Find where the given text appears and provide that cell's center as (X, Y) coordinate. 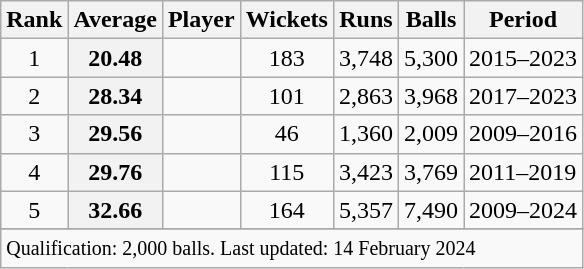
1 (34, 58)
3,968 (430, 96)
28.34 (116, 96)
5,357 (366, 210)
Runs (366, 20)
46 (286, 134)
20.48 (116, 58)
4 (34, 172)
101 (286, 96)
Period (524, 20)
2,863 (366, 96)
2009–2024 (524, 210)
2015–2023 (524, 58)
2009–2016 (524, 134)
Wickets (286, 20)
183 (286, 58)
115 (286, 172)
29.56 (116, 134)
3,423 (366, 172)
2011–2019 (524, 172)
1,360 (366, 134)
Player (201, 20)
3 (34, 134)
3,748 (366, 58)
2 (34, 96)
29.76 (116, 172)
32.66 (116, 210)
3,769 (430, 172)
164 (286, 210)
Average (116, 20)
Balls (430, 20)
2,009 (430, 134)
Rank (34, 20)
5,300 (430, 58)
5 (34, 210)
2017–2023 (524, 96)
7,490 (430, 210)
Qualification: 2,000 balls. Last updated: 14 February 2024 (292, 248)
